Identify which cell holds the provided text, then report its (X, Y) central coordinate. 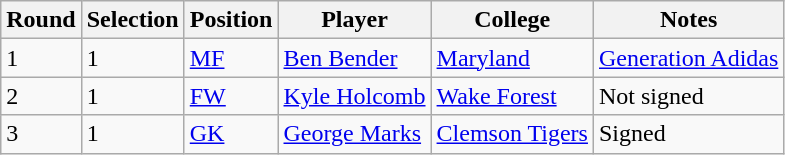
Clemson Tigers (512, 134)
FW (231, 96)
Player (354, 20)
George Marks (354, 134)
College (512, 20)
Maryland (512, 58)
Generation Adidas (688, 58)
Signed (688, 134)
Ben Bender (354, 58)
Notes (688, 20)
Not signed (688, 96)
Round (41, 20)
Selection (132, 20)
GK (231, 134)
2 (41, 96)
Position (231, 20)
Kyle Holcomb (354, 96)
3 (41, 134)
MF (231, 58)
Wake Forest (512, 96)
